Locate the cell with the specified text and output its [x, y] center coordinate. 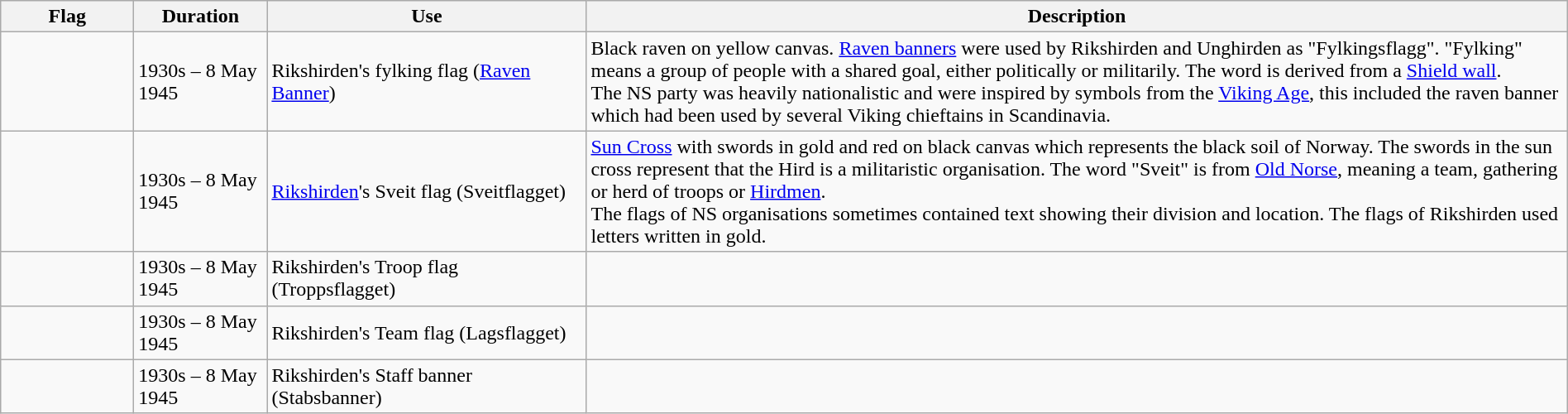
Rikshirden's Troop flag (Troppsflagget) [427, 278]
Duration [200, 17]
Rikshirden's Sveit flag (Sveitflagget) [427, 191]
Rikshirden's fylking flag (Raven Banner) [427, 81]
Use [427, 17]
Flag [68, 17]
Rikshirden's Team flag (Lagsflagget) [427, 333]
Description [1077, 17]
Rikshirden's Staff banner (Stabsbanner) [427, 386]
